Find where the given text appears and provide that cell's center as (x, y) coordinate. 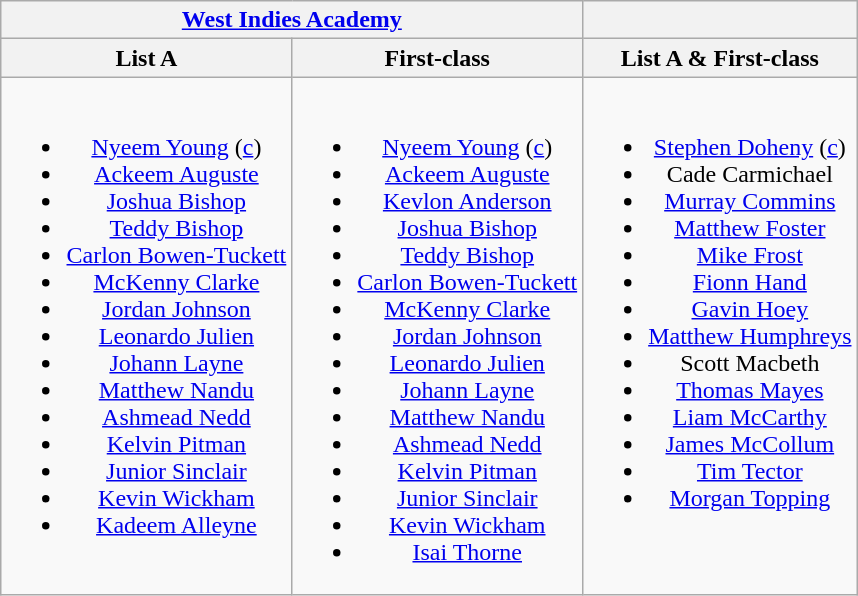
First-class (438, 58)
West Indies Academy (292, 20)
List A (146, 58)
List A & First-class (720, 58)
